Search for the cell housing the specified text and yield its (X, Y) center coordinate. 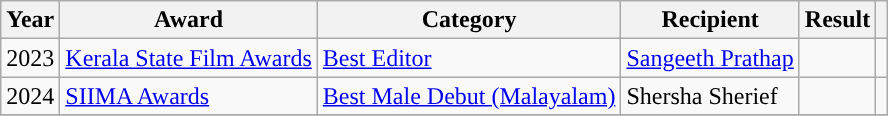
Category (469, 20)
Award (188, 20)
Year (30, 20)
SIIMA Awards (188, 96)
Kerala State Film Awards (188, 58)
Best Editor (469, 58)
Recipient (710, 20)
Shersha Sherief (710, 96)
Result (837, 20)
2023 (30, 58)
Best Male Debut (Malayalam) (469, 96)
2024 (30, 96)
Sangeeth Prathap (710, 58)
